Scan for the cell matching the given text and deliver its [x, y] coordinate at center. 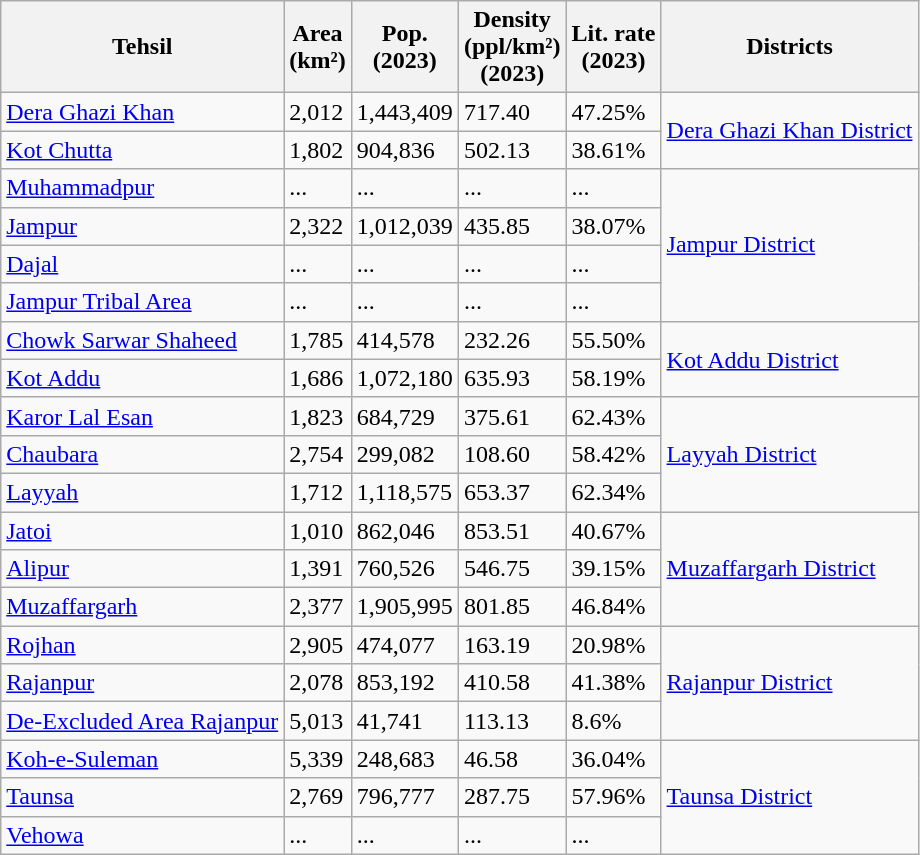
287.75 [512, 797]
1,072,180 [404, 378]
1,785 [318, 340]
55.50% [614, 340]
2,012 [318, 112]
38.07% [614, 226]
39.15% [614, 569]
414,578 [404, 340]
1,118,575 [404, 492]
Jampur [142, 226]
Rojhan [142, 645]
Tehsil [142, 47]
2,078 [318, 683]
904,836 [404, 150]
1,905,995 [404, 607]
2,322 [318, 226]
796,777 [404, 797]
Lit. rate(2023) [614, 47]
653.37 [512, 492]
760,526 [404, 569]
Taunsa District [790, 797]
Jampur Tribal Area [142, 302]
2,377 [318, 607]
62.34% [614, 492]
1,443,409 [404, 112]
1,010 [318, 531]
113.13 [512, 721]
5,013 [318, 721]
862,046 [404, 531]
1,802 [318, 150]
5,339 [318, 759]
108.60 [512, 454]
41.38% [614, 683]
57.96% [614, 797]
Muzaffargarh [142, 607]
853.51 [512, 531]
410.58 [512, 683]
20.98% [614, 645]
Alipur [142, 569]
546.75 [512, 569]
Kot Chutta [142, 150]
Density(ppl/km²)(2023) [512, 47]
2,905 [318, 645]
435.85 [512, 226]
Dera Ghazi Khan [142, 112]
62.43% [614, 416]
Layyah [142, 492]
1,686 [318, 378]
58.19% [614, 378]
Rajanpur District [790, 683]
Kot Addu [142, 378]
36.04% [614, 759]
1,391 [318, 569]
41,741 [404, 721]
1,012,039 [404, 226]
375.61 [512, 416]
Koh-e-Suleman [142, 759]
46.58 [512, 759]
717.40 [512, 112]
38.61% [614, 150]
47.25% [614, 112]
Karor Lal Esan [142, 416]
163.19 [512, 645]
Rajanpur [142, 683]
502.13 [512, 150]
248,683 [404, 759]
58.42% [614, 454]
Dera Ghazi Khan District [790, 131]
474,077 [404, 645]
853,192 [404, 683]
635.93 [512, 378]
Vehowa [142, 835]
Muhammadpur [142, 188]
Layyah District [790, 454]
Muzaffargarh District [790, 569]
Dajal [142, 264]
De-Excluded Area Rajanpur [142, 721]
Chaubara [142, 454]
1,712 [318, 492]
Pop.(2023) [404, 47]
232.26 [512, 340]
Jatoi [142, 531]
2,754 [318, 454]
1,823 [318, 416]
8.6% [614, 721]
46.84% [614, 607]
299,082 [404, 454]
Taunsa [142, 797]
2,769 [318, 797]
Districts [790, 47]
Jampur District [790, 245]
Area(km²) [318, 47]
684,729 [404, 416]
40.67% [614, 531]
Kot Addu District [790, 359]
Chowk Sarwar Shaheed [142, 340]
801.85 [512, 607]
